Search for the cell housing the specified text and yield its (x, y) center coordinate. 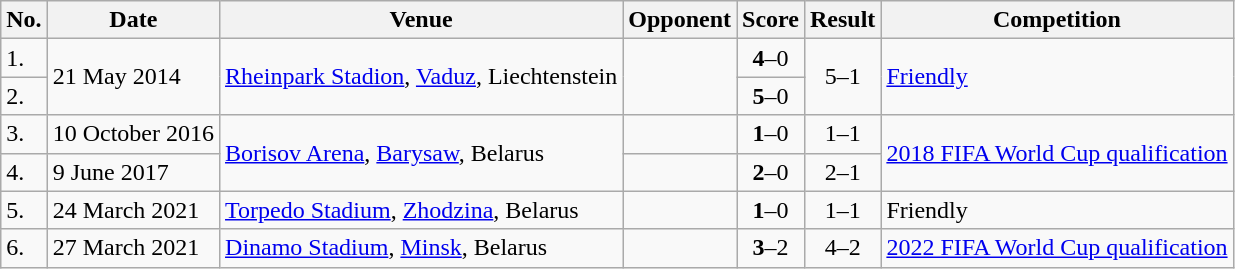
2–0 (770, 172)
3–2 (770, 248)
2022 FIFA World Cup qualification (1057, 248)
Opponent (680, 20)
1. (24, 58)
5–0 (770, 96)
No. (24, 20)
2. (24, 96)
5–1 (842, 77)
4–0 (770, 58)
6. (24, 248)
2018 FIFA World Cup qualification (1057, 153)
Date (133, 20)
24 March 2021 (133, 210)
4–2 (842, 248)
Borisov Arena, Barysaw, Belarus (422, 153)
Venue (422, 20)
3. (24, 134)
9 June 2017 (133, 172)
4. (24, 172)
5. (24, 210)
Competition (1057, 20)
2–1 (842, 172)
Result (842, 20)
10 October 2016 (133, 134)
27 March 2021 (133, 248)
21 May 2014 (133, 77)
Dinamo Stadium, Minsk, Belarus (422, 248)
Score (770, 20)
Torpedo Stadium, Zhodzina, Belarus (422, 210)
Rheinpark Stadion, Vaduz, Liechtenstein (422, 77)
